Capture the cell that displays the provided text and extract its (X, Y) central coordinate. 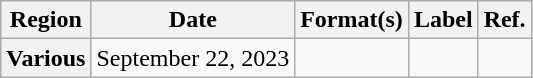
September 22, 2023 (193, 58)
Various (46, 58)
Format(s) (352, 20)
Date (193, 20)
Ref. (504, 20)
Label (443, 20)
Region (46, 20)
